Extract the [x, y] coordinate from the center of the cell holding the provided text.  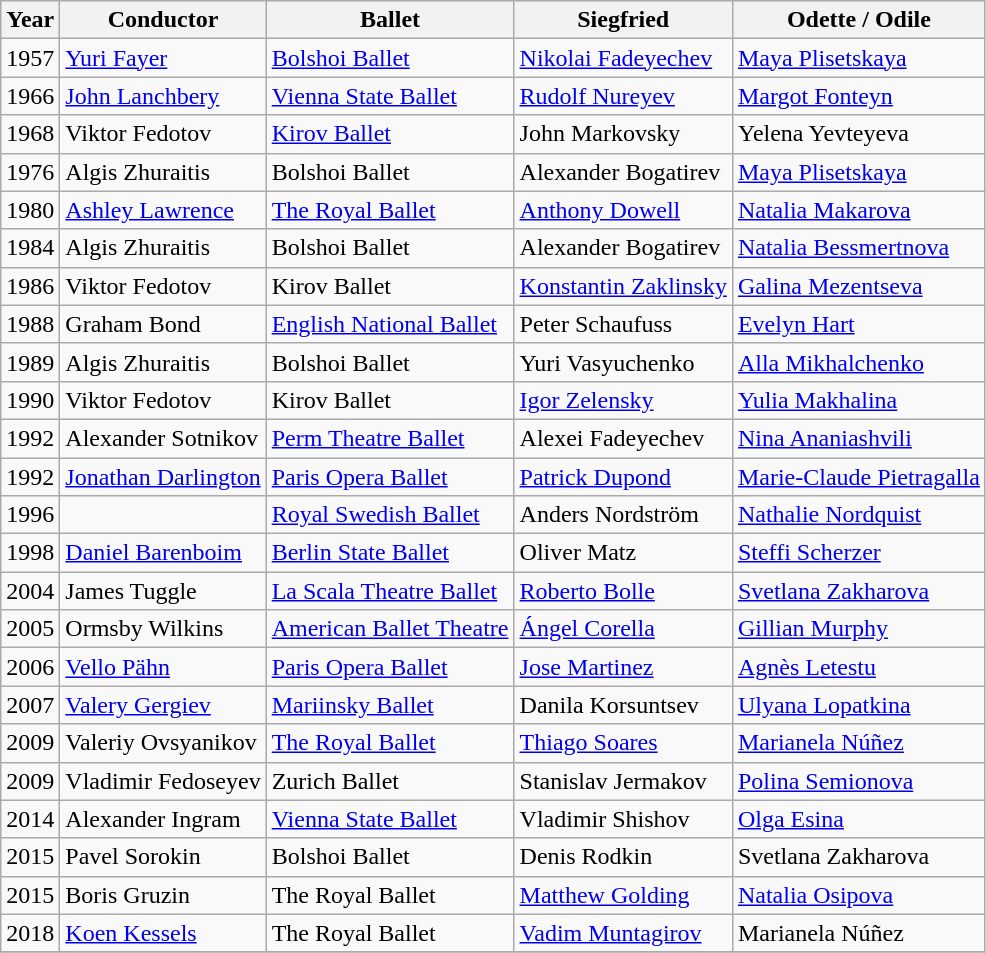
Valery Gergiev [163, 705]
Margot Fonteyn [858, 96]
Ulyana Lopatkina [858, 705]
Polina Semionova [858, 781]
Perm Theatre Ballet [390, 438]
1990 [30, 400]
Vladimir Shishov [623, 819]
Year [30, 20]
Konstantin Zaklinsky [623, 286]
Alexei Fadeyechev [623, 438]
Evelyn Hart [858, 324]
2018 [30, 933]
Rudolf Nureyev [623, 96]
Thiago Soares [623, 743]
Patrick Dupond [623, 477]
Anders Nordström [623, 515]
Jose Martinez [623, 667]
Boris Gruzin [163, 895]
1986 [30, 286]
2005 [30, 629]
Vadim Muntagirov [623, 933]
Ashley Lawrence [163, 210]
Natalia Makarova [858, 210]
1984 [30, 248]
English National Ballet [390, 324]
Natalia Bessmertnova [858, 248]
1980 [30, 210]
Yelena Yevteyeva [858, 134]
Yulia Makhalina [858, 400]
Oliver Matz [623, 553]
Koen Kessels [163, 933]
1996 [30, 515]
1966 [30, 96]
1998 [30, 553]
Stanislav Jermakov [623, 781]
Daniel Barenboim [163, 553]
Mariinsky Ballet [390, 705]
Pavel Sorokin [163, 857]
Alla Mikhalchenko [858, 362]
Roberto Bolle [623, 591]
1988 [30, 324]
2006 [30, 667]
James Tuggle [163, 591]
1989 [30, 362]
John Lanchbery [163, 96]
Royal Swedish Ballet [390, 515]
Steffi Scherzer [858, 553]
2014 [30, 819]
Peter Schaufuss [623, 324]
Yuri Fayer [163, 58]
Yuri Vasyuchenko [623, 362]
1976 [30, 172]
Gillian Murphy [858, 629]
1957 [30, 58]
Graham Bond [163, 324]
Jonathan Darlington [163, 477]
Denis Rodkin [623, 857]
Alexander Sotnikov [163, 438]
Conductor [163, 20]
1968 [30, 134]
Olga Esina [858, 819]
2004 [30, 591]
Nathalie Nordquist [858, 515]
Odette / Odile [858, 20]
Valeriy Ovsyanikov [163, 743]
2007 [30, 705]
Agnès Letestu [858, 667]
La Scala Theatre Ballet [390, 591]
American Ballet Theatre [390, 629]
Natalia Osipova [858, 895]
Ormsby Wilkins [163, 629]
Berlin State Ballet [390, 553]
Siegfried [623, 20]
Ballet [390, 20]
Nikolai Fadeyechev [623, 58]
Ángel Corella [623, 629]
Vladimir Fedoseyev [163, 781]
Danila Korsuntsev [623, 705]
Anthony Dowell [623, 210]
Alexander Ingram [163, 819]
Zurich Ballet [390, 781]
Marie-Claude Pietragalla [858, 477]
Vello Pähn [163, 667]
Matthew Golding [623, 895]
Galina Mezentseva [858, 286]
Nina Ananiashvili [858, 438]
John Markovsky [623, 134]
Igor Zelensky [623, 400]
